Pinpoint the cell where the given text exists, returning its [x, y] midpoint coordinate. 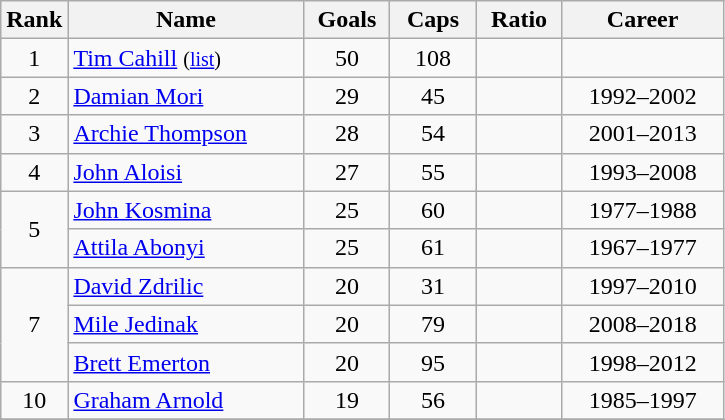
Archie Thompson [186, 134]
108 [433, 58]
95 [433, 362]
5 [34, 229]
2 [34, 96]
45 [433, 96]
Graham Arnold [186, 400]
60 [433, 210]
61 [433, 248]
1985–1997 [642, 400]
29 [347, 96]
David Zdrilic [186, 286]
27 [347, 172]
56 [433, 400]
Rank [34, 20]
10 [34, 400]
2001–2013 [642, 134]
2008–2018 [642, 324]
1992–2002 [642, 96]
Brett Emerton [186, 362]
7 [34, 324]
1993–2008 [642, 172]
Ratio [519, 20]
John Kosmina [186, 210]
Mile Jedinak [186, 324]
Caps [433, 20]
31 [433, 286]
1967–1977 [642, 248]
1977–1988 [642, 210]
Tim Cahill (list) [186, 58]
1998–2012 [642, 362]
Goals [347, 20]
3 [34, 134]
Name [186, 20]
54 [433, 134]
Damian Mori [186, 96]
19 [347, 400]
4 [34, 172]
55 [433, 172]
79 [433, 324]
50 [347, 58]
Attila Abonyi [186, 248]
28 [347, 134]
1997–2010 [642, 286]
Career [642, 20]
John Aloisi [186, 172]
1 [34, 58]
